Capture the cell that displays the provided text and extract its (X, Y) central coordinate. 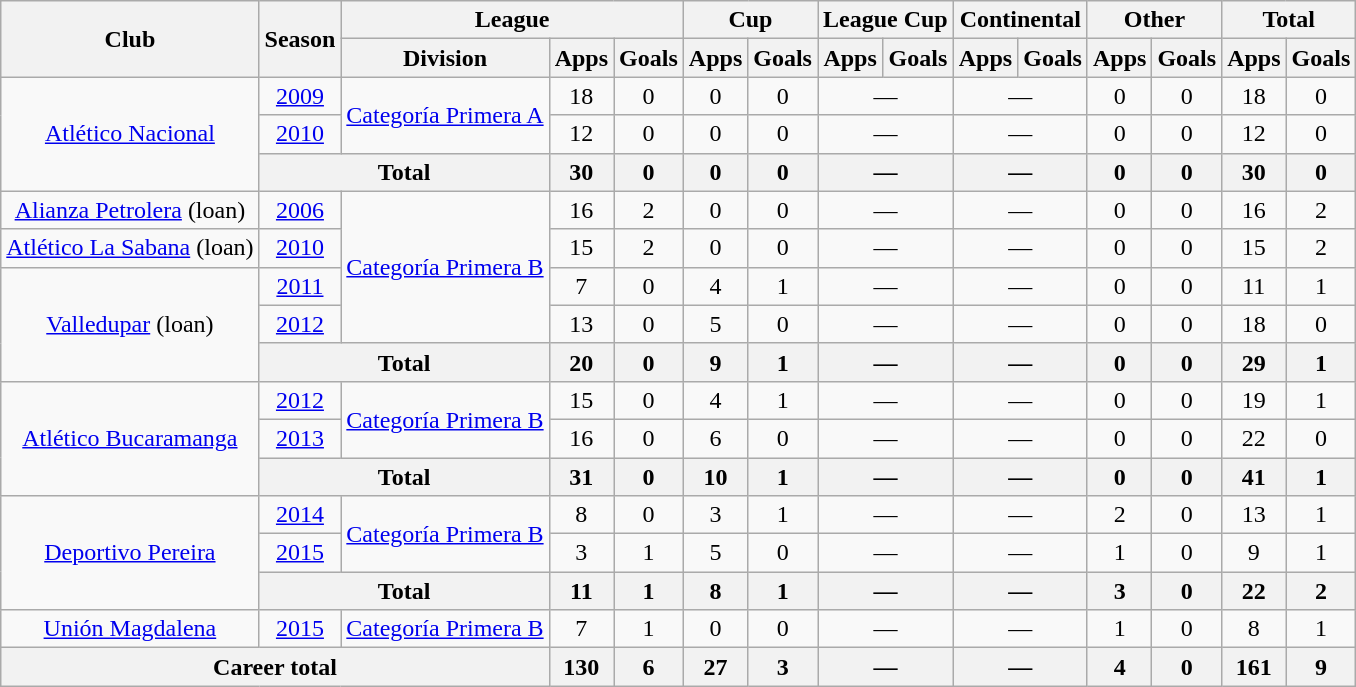
Cup (750, 20)
130 (581, 667)
Valledupar (loan) (130, 324)
Unión Magdalena (130, 629)
Career total (275, 667)
20 (581, 362)
Atlético Bucaramanga (130, 438)
2014 (300, 515)
Continental (1020, 20)
2011 (300, 286)
League (512, 20)
41 (1254, 477)
Deportivo Pereira (130, 553)
League Cup (886, 20)
Season (300, 39)
Categoría Primera A (445, 115)
Other (1154, 20)
Atlético Nacional (130, 134)
29 (1254, 362)
2013 (300, 438)
Division (445, 58)
27 (715, 667)
19 (1254, 400)
2006 (300, 210)
31 (581, 477)
Alianza Petrolera (loan) (130, 210)
10 (715, 477)
Club (130, 39)
2009 (300, 96)
161 (1254, 667)
Atlético La Sabana (loan) (130, 248)
